Search for the cell housing the specified text and yield its [X, Y] center coordinate. 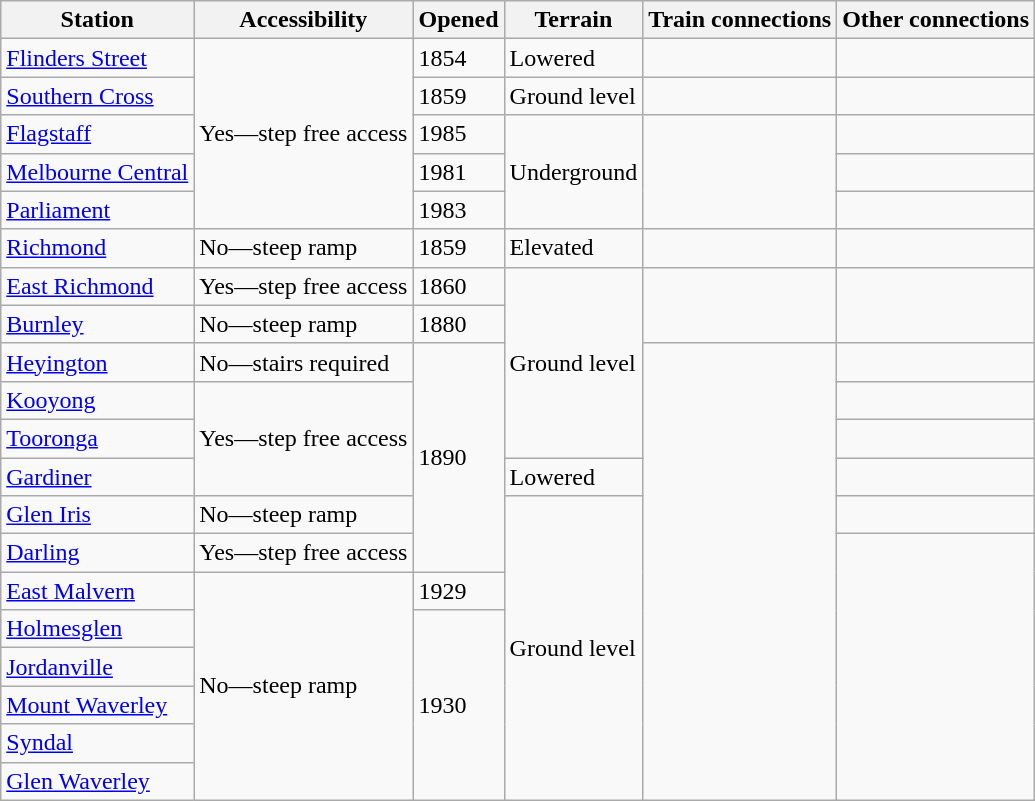
1929 [458, 591]
Burnley [98, 324]
1985 [458, 134]
Underground [574, 172]
Melbourne Central [98, 172]
East Malvern [98, 591]
1983 [458, 210]
Richmond [98, 248]
Holmesglen [98, 629]
Flinders Street [98, 58]
1854 [458, 58]
Mount Waverley [98, 705]
Terrain [574, 20]
1981 [458, 172]
Opened [458, 20]
Train connections [740, 20]
Darling [98, 553]
Accessibility [304, 20]
1860 [458, 286]
Station [98, 20]
Gardiner [98, 477]
1930 [458, 705]
No—stairs required [304, 362]
Kooyong [98, 400]
Syndal [98, 743]
Jordanville [98, 667]
Parliament [98, 210]
Heyington [98, 362]
East Richmond [98, 286]
Glen Waverley [98, 781]
Glen Iris [98, 515]
Elevated [574, 248]
1880 [458, 324]
Other connections [936, 20]
1890 [458, 457]
Flagstaff [98, 134]
Tooronga [98, 438]
Southern Cross [98, 96]
